Search for the cell housing the specified text and yield its [X, Y] center coordinate. 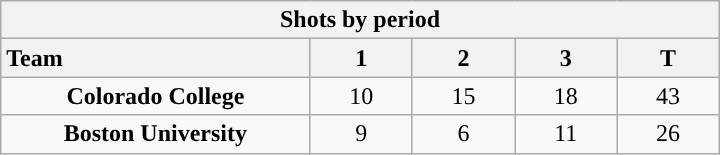
Colorado College [156, 96]
10 [361, 96]
11 [566, 134]
2 [463, 58]
Shots by period [360, 20]
26 [668, 134]
1 [361, 58]
6 [463, 134]
3 [566, 58]
18 [566, 96]
Team [156, 58]
Boston University [156, 134]
15 [463, 96]
43 [668, 96]
T [668, 58]
9 [361, 134]
